Output the [X, Y] coordinate of the center of the cell containing the given text.  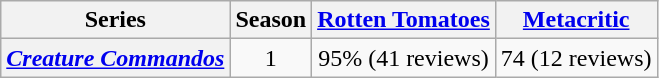
Metacritic [576, 20]
74 (12 reviews) [576, 58]
Rotten Tomatoes [404, 20]
Season [271, 20]
Series [116, 20]
95% (41 reviews) [404, 58]
Creature Commandos [116, 58]
1 [271, 58]
